Search for the cell housing the specified text and yield its [x, y] center coordinate. 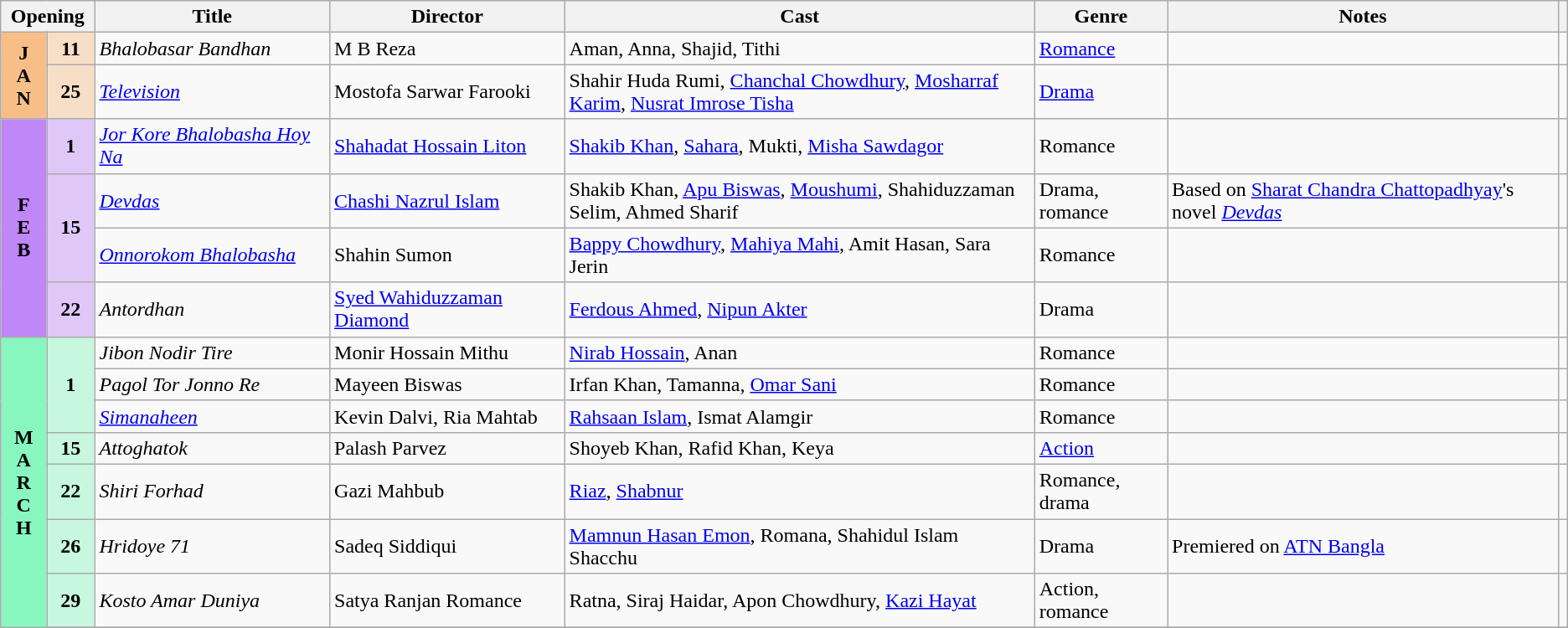
Kevin Dalvi, Ria Mahtab [447, 416]
Sadeq Siddiqui [447, 546]
Pagol Tor Jonno Re [213, 384]
Bappy Chowdhury, Mahiya Mahi, Amit Hasan, Sara Jerin [799, 255]
Cast [799, 17]
Kosto Amar Duniya [213, 601]
Jor Kore Bhalobasha Hoy Na [213, 146]
Nirab Hossain, Anan [799, 353]
Aman, Anna, Shajid, Tithi [799, 49]
Mayeen Biswas [447, 384]
Attoghatok [213, 448]
Shahin Sumon [447, 255]
Drama, romance [1101, 201]
Premiered on ATN Bangla [1364, 546]
Shakib Khan, Apu Biswas, Moushumi, Shahiduzzaman Selim, Ahmed Sharif [799, 201]
Riaz, Shabnur [799, 491]
Television [213, 92]
Onnorokom Bhalobasha [213, 255]
MARCH [23, 482]
Director [447, 17]
11 [70, 49]
Chashi Nazrul Islam [447, 201]
Shiri Forhad [213, 491]
Mamnun Hasan Emon, Romana, Shahidul Islam Shacchu [799, 546]
Bhalobasar Bandhan [213, 49]
Ferdous Ahmed, Nipun Akter [799, 310]
Jibon Nodir Tire [213, 353]
Title [213, 17]
25 [70, 92]
Action, romance [1101, 601]
FEB [23, 228]
Shoyeb Khan, Rafid Khan, Keya [799, 448]
Rahsaan Islam, Ismat Alamgir [799, 416]
Shakib Khan, Sahara, Mukti, Misha Sawdagor [799, 146]
Syed Wahiduzzaman Diamond [447, 310]
M B Reza [447, 49]
Opening [48, 17]
Satya Ranjan Romance [447, 601]
Palash Parvez [447, 448]
Mostofa Sarwar Farooki [447, 92]
Devdas [213, 201]
Notes [1364, 17]
Genre [1101, 17]
Based on Sharat Chandra Chattopadhyay's novel Devdas [1364, 201]
26 [70, 546]
Ratna, Siraj Haidar, Apon Chowdhury, Kazi Hayat [799, 601]
Hridoye 71 [213, 546]
Action [1101, 448]
Simanaheen [213, 416]
29 [70, 601]
Irfan Khan, Tamanna, Omar Sani [799, 384]
Monir Hossain Mithu [447, 353]
Antordhan [213, 310]
JAN [23, 75]
Gazi Mahbub [447, 491]
Romance, drama [1101, 491]
Shahir Huda Rumi, Chanchal Chowdhury, Mosharraf Karim, Nusrat Imrose Tisha [799, 92]
Shahadat Hossain Liton [447, 146]
